Return [x, y] of the center of cell containing provided text 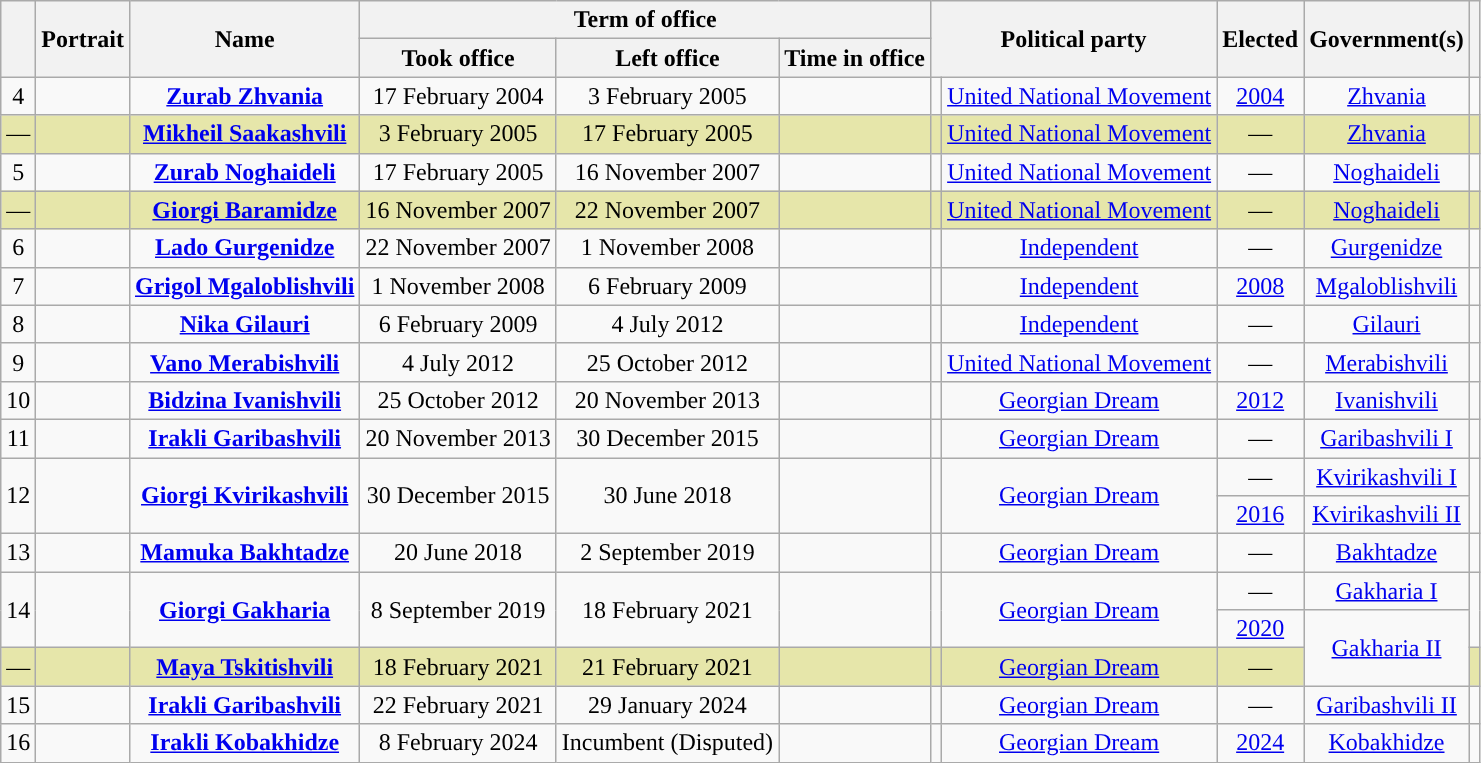
Kvirikashvili I [1387, 477]
Term of office [646, 20]
Left office [667, 58]
5 [18, 172]
Gakharia I [1387, 591]
Gurgenidze [1387, 248]
Gilauri [1387, 324]
8 [18, 324]
Zurab Zhvania [244, 96]
Kvirikashvili II [1387, 515]
Irakli Kobakhidze [244, 743]
Bidzina Ivanishvili [244, 400]
Grigol Mgaloblishvili [244, 286]
12 [18, 496]
Took office [458, 58]
13 [18, 553]
16 [18, 743]
Elected [1260, 39]
2012 [1260, 400]
8 September 2019 [458, 610]
Vano Merabishvili [244, 362]
4 [18, 96]
21 February 2021 [667, 667]
Garibashvili II [1387, 705]
Merabishvili [1387, 362]
17 February 2004 [458, 96]
Government(s) [1387, 39]
Kobakhidze [1387, 743]
2008 [1260, 286]
15 [18, 705]
8 February 2024 [458, 743]
Lado Gurgenidze [244, 248]
Name [244, 39]
7 [18, 286]
20 June 2018 [458, 553]
2024 [1260, 743]
30 June 2018 [667, 496]
Giorgi Kvirikashvili [244, 496]
Bakhtadze [1387, 553]
Zurab Noghaideli [244, 172]
Ivanishvili [1387, 400]
2 September 2019 [667, 553]
2020 [1260, 629]
2004 [1260, 96]
29 January 2024 [667, 705]
Garibashvili I [1387, 438]
6 [18, 248]
10 [18, 400]
Giorgi Baramidze [244, 210]
Time in office [855, 58]
Mamuka Bakhtadze [244, 553]
Political party [1074, 39]
Portrait [83, 39]
Giorgi Gakharia [244, 610]
Maya Tskitishvili [244, 667]
9 [18, 362]
14 [18, 610]
Gakharia II [1387, 648]
Incumbent (Disputed) [667, 743]
Mikheil Saakashvili [244, 134]
11 [18, 438]
Mgaloblishvili [1387, 286]
2016 [1260, 515]
22 February 2021 [458, 705]
Nika Gilauri [244, 324]
